Detect which cell encompasses the target text, then output its (x, y) center coordinate. 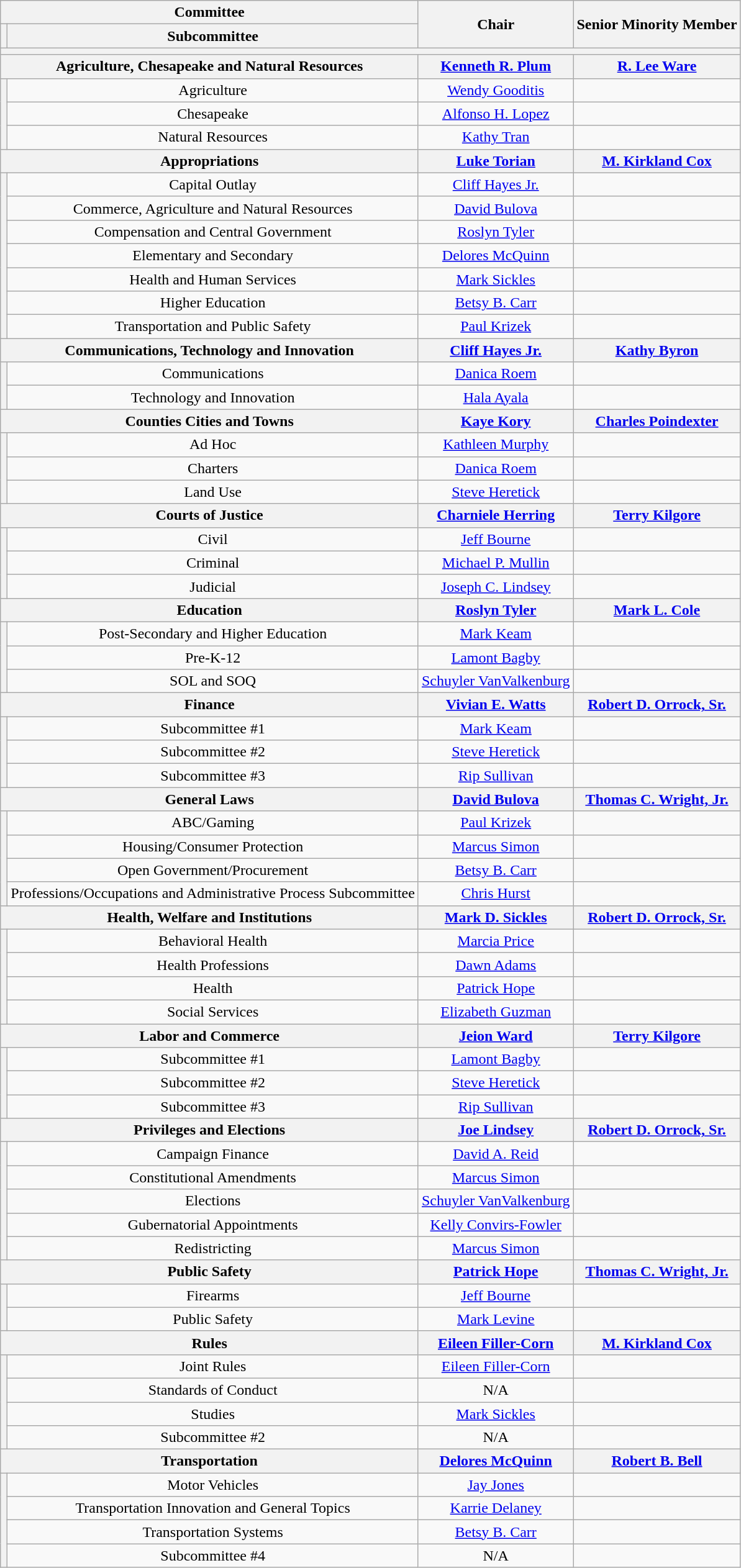
Ad Hoc (213, 445)
Wendy Gooditis (496, 90)
Chesapeake (213, 114)
Communications, Technology and Innovation (210, 350)
Appropriations (210, 161)
Motor Vehicles (213, 1485)
Kenneth R. Plum (496, 66)
Health, Welfare and Institutions (210, 917)
Land Use (213, 492)
Gubernatorial Appointments (213, 1225)
Communications (213, 374)
Privileges and Elections (210, 1130)
SOL and SOQ (213, 681)
Criminal (213, 563)
Agriculture (213, 90)
R. Lee Ware (657, 66)
Mark Levine (496, 1319)
ABC/Gaming (213, 823)
Transportation Innovation and General Topics (213, 1508)
Standards of Conduct (213, 1390)
Karrie Delaney (496, 1508)
Civil (213, 539)
Health Professions (213, 964)
Studies (213, 1414)
Luke Torian (496, 161)
Professions/Occupations and Administrative Process Subcommittee (213, 894)
Michael P. Mullin (496, 563)
Kathy Tran (496, 137)
Housing/Consumer Protection (213, 846)
Kaye Kory (496, 421)
Pre-K-12 (213, 658)
Mark D. Sickles (496, 917)
Redistricting (213, 1248)
Social Services (213, 1012)
Health (213, 988)
Natural Resources (213, 137)
Capital Outlay (213, 184)
Transportation and Public Safety (213, 327)
Behavioral Health (213, 941)
Rules (210, 1343)
Courts of Justice (210, 515)
Agriculture, Chesapeake and Natural Resources (210, 66)
Charniele Herring (496, 515)
Elizabeth Guzman (496, 1012)
Marcia Price (496, 941)
Kelly Convirs-Fowler (496, 1225)
Charles Poindexter (657, 421)
Open Government/Procurement (213, 870)
Counties Cities and Towns (210, 421)
Compensation and Central Government (213, 232)
Subcommittee (213, 36)
Jeion Ward (496, 1035)
Elementary and Secondary (213, 255)
Transportation Systems (213, 1532)
Constitutional Amendments (213, 1177)
Firearms (213, 1295)
Labor and Commerce (210, 1035)
Joe Lindsey (496, 1130)
Campaign Finance (213, 1154)
Chair (496, 24)
Dawn Adams (496, 964)
Joint Rules (213, 1366)
Finance (210, 705)
Post-Secondary and Higher Education (213, 633)
Robert B. Bell (657, 1461)
General Laws (210, 799)
Education (210, 610)
Elections (213, 1201)
Health and Human Services (213, 279)
Senior Minority Member (657, 24)
Judicial (213, 586)
Mark L. Cole (657, 610)
Vivian E. Watts (496, 705)
Chris Hurst (496, 894)
Joseph C. Lindsey (496, 586)
Commerce, Agriculture and Natural Resources (213, 208)
Kathleen Murphy (496, 445)
Hala Ayala (496, 397)
Technology and Innovation (213, 397)
Higher Education (213, 303)
Jay Jones (496, 1485)
Transportation (210, 1461)
Committee (210, 12)
David A. Reid (496, 1154)
Kathy Byron (657, 350)
Subcommittee #4 (213, 1556)
Charters (213, 468)
Alfonso H. Lopez (496, 114)
